Extract the (X, Y) coordinate from the center of the cell holding the provided text.  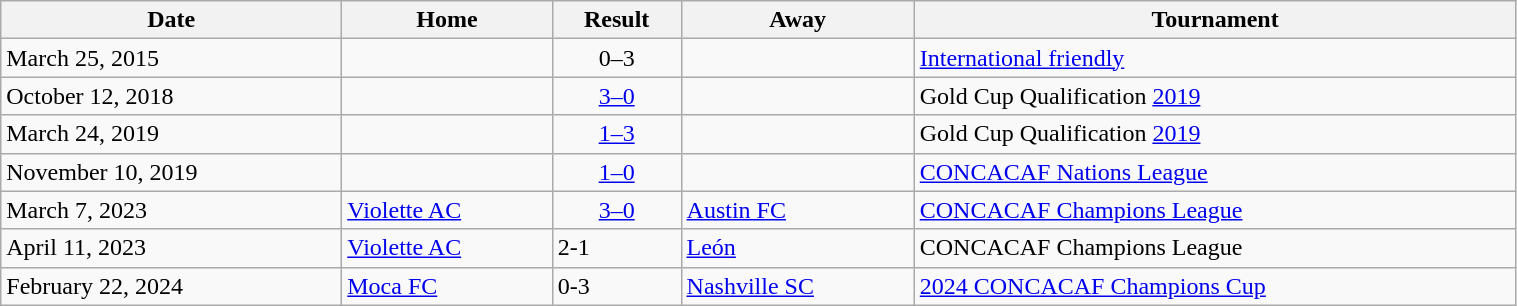
2-1 (616, 248)
February 22, 2024 (172, 286)
April 11, 2023 (172, 248)
Nashville SC (798, 286)
October 12, 2018 (172, 96)
November 10, 2019 (172, 172)
March 24, 2019 (172, 134)
Austin FC (798, 210)
Home (448, 20)
2024 CONCACAF Champions Cup (1215, 286)
1–3 (616, 134)
March 7, 2023 (172, 210)
Moca FC (448, 286)
Tournament (1215, 20)
0–3 (616, 58)
León (798, 248)
March 25, 2015 (172, 58)
Result (616, 20)
1–0 (616, 172)
Date (172, 20)
0-3 (616, 286)
CONCACAF Nations League (1215, 172)
Away (798, 20)
International friendly (1215, 58)
